Return the [x, y] coordinate for the center point of the cell that contains the specified text.  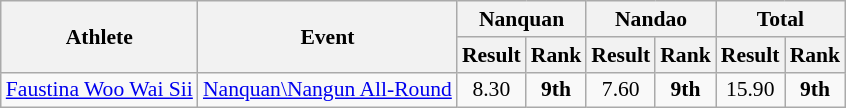
Event [328, 36]
7.60 [620, 90]
8.30 [492, 90]
Nandao [650, 19]
Total [780, 19]
Nanquan [522, 19]
Faustina Woo Wai Sii [100, 90]
15.90 [750, 90]
Athlete [100, 36]
Nanquan\Nangun All-Round [328, 90]
